Pinpoint the cell where the given text exists, returning its [x, y] midpoint coordinate. 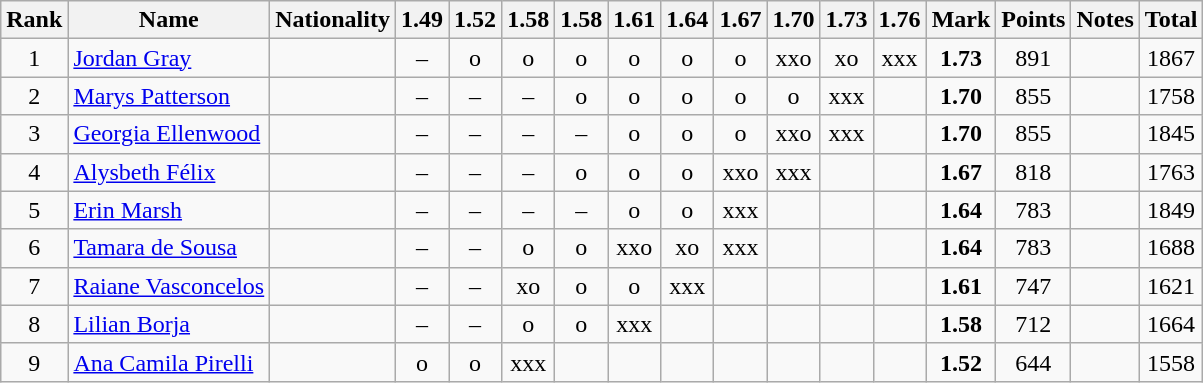
1.49 [422, 20]
712 [1034, 324]
Points [1034, 20]
Marys Patterson [169, 96]
1558 [1171, 362]
Alysbeth Félix [169, 172]
5 [34, 210]
1763 [1171, 172]
1 [34, 58]
9 [34, 362]
4 [34, 172]
Georgia Ellenwood [169, 134]
1.76 [900, 20]
Erin Marsh [169, 210]
Jordan Gray [169, 58]
6 [34, 248]
2 [34, 96]
1867 [1171, 58]
Name [169, 20]
8 [34, 324]
Rank [34, 20]
1845 [1171, 134]
Total [1171, 20]
Lilian Borja [169, 324]
1688 [1171, 248]
Nationality [333, 20]
3 [34, 134]
Ana Camila Pirelli [169, 362]
Tamara de Sousa [169, 248]
818 [1034, 172]
1664 [1171, 324]
Raiane Vasconcelos [169, 286]
1621 [1171, 286]
747 [1034, 286]
1758 [1171, 96]
1849 [1171, 210]
Mark [961, 20]
891 [1034, 58]
7 [34, 286]
644 [1034, 362]
Notes [1105, 20]
